From the cell containing the given text, extract its center point as [x, y] coordinate. 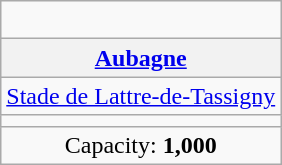
Stade de Lattre-de-Tassigny [141, 96]
Aubagne [141, 58]
Capacity: 1,000 [141, 145]
